Output the [X, Y] coordinate of the center of the cell containing the given text.  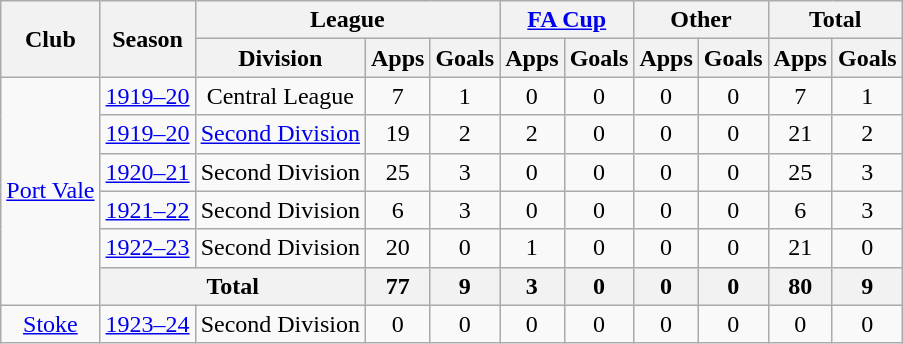
77 [397, 286]
20 [397, 248]
Division [280, 58]
Season [148, 39]
1923–24 [148, 324]
19 [397, 134]
1921–22 [148, 210]
League [348, 20]
Other [701, 20]
Central League [280, 96]
FA Cup [567, 20]
Club [50, 39]
1922–23 [148, 248]
1920–21 [148, 172]
Port Vale [50, 191]
80 [800, 286]
Stoke [50, 324]
